Identify which cell holds the provided text, then report its [x, y] central coordinate. 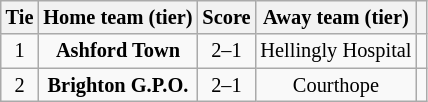
Hellingly Hospital [336, 51]
Away team (tier) [336, 17]
Home team (tier) [118, 17]
Brighton G.P.O. [118, 85]
Score [226, 17]
1 [20, 51]
Tie [20, 17]
Ashford Town [118, 51]
2 [20, 85]
Courthope [336, 85]
